Pinpoint the cell where the given text exists, returning its [x, y] midpoint coordinate. 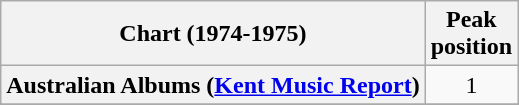
Chart (1974-1975) [213, 34]
1 [471, 85]
Peakposition [471, 34]
Australian Albums (Kent Music Report) [213, 85]
